From the cell containing the given text, extract its center point as (X, Y) coordinate. 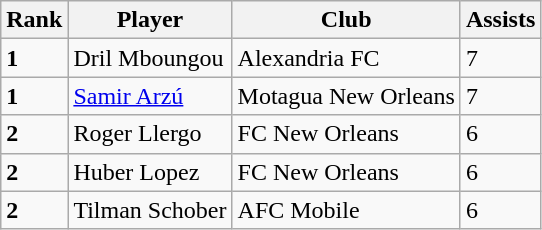
AFC Mobile (346, 210)
Huber Lopez (150, 172)
Motagua New Orleans (346, 96)
Dril Mboungou (150, 58)
Tilman Schober (150, 210)
Player (150, 20)
Club (346, 20)
Assists (500, 20)
Alexandria FC (346, 58)
Roger Llergo (150, 134)
Rank (34, 20)
Samir Arzú (150, 96)
